Return the (x, y) coordinate for the center point of the cell that contains the specified text.  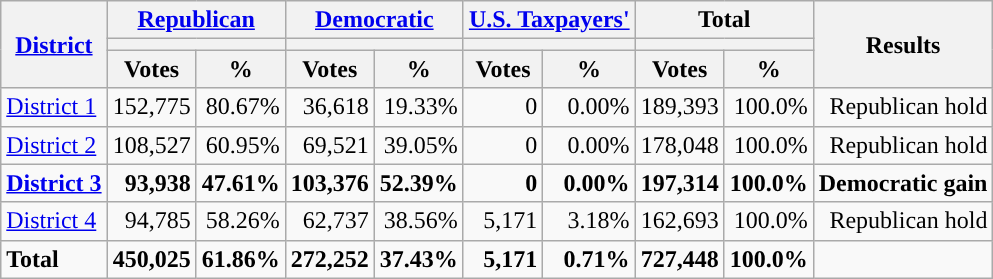
District 3 (54, 183)
19.33% (418, 107)
162,693 (680, 221)
37.43% (418, 259)
47.61% (240, 183)
189,393 (680, 107)
District 4 (54, 221)
39.05% (418, 145)
District 2 (54, 145)
152,775 (152, 107)
108,527 (152, 145)
Democratic (374, 20)
80.67% (240, 107)
58.26% (240, 221)
272,252 (330, 259)
Republican (196, 20)
727,448 (680, 259)
94,785 (152, 221)
38.56% (418, 221)
197,314 (680, 183)
103,376 (330, 183)
69,521 (330, 145)
178,048 (680, 145)
450,025 (152, 259)
District 1 (54, 107)
Democratic gain (903, 183)
District (54, 44)
52.39% (418, 183)
62,737 (330, 221)
U.S. Taxpayers' (549, 20)
0.71% (589, 259)
3.18% (589, 221)
61.86% (240, 259)
Results (903, 44)
93,938 (152, 183)
36,618 (330, 107)
60.95% (240, 145)
